Locate the cell with the specified text and output its [x, y] center coordinate. 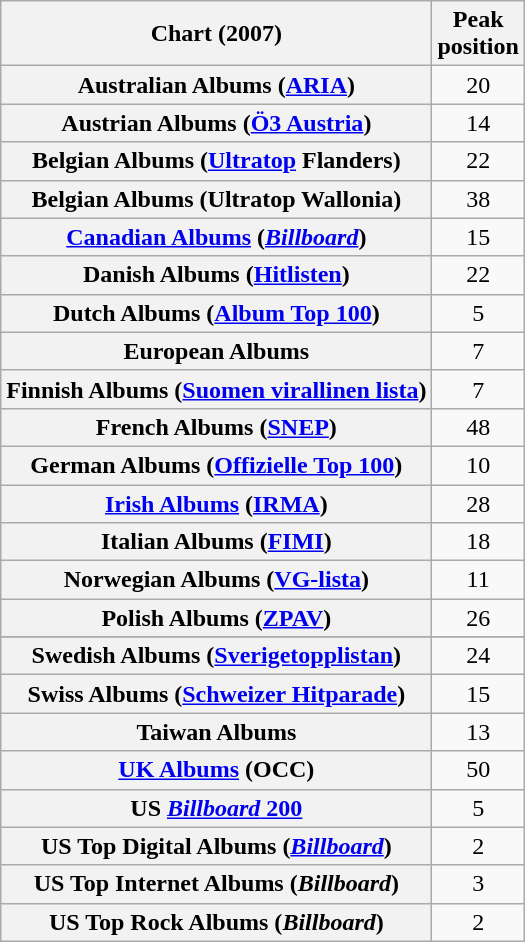
Finnish Albums (Suomen virallinen lista) [216, 389]
Italian Albums (FIMI) [216, 542]
50 [478, 770]
UK Albums (OCC) [216, 770]
Danish Albums (Hitlisten) [216, 275]
13 [478, 732]
18 [478, 542]
US Top Digital Albums (Billboard) [216, 846]
20 [478, 85]
11 [478, 580]
10 [478, 465]
3 [478, 884]
Dutch Albums (Album Top 100) [216, 313]
German Albums (Offizielle Top 100) [216, 465]
Belgian Albums (Ultratop Flanders) [216, 161]
Austrian Albums (Ö3 Austria) [216, 123]
Canadian Albums (Billboard) [216, 237]
38 [478, 199]
Norwegian Albums (VG-lista) [216, 580]
US Billboard 200 [216, 808]
Chart (2007) [216, 34]
14 [478, 123]
Peakposition [478, 34]
Belgian Albums (Ultratop Wallonia) [216, 199]
US Top Rock Albums (Billboard) [216, 922]
Taiwan Albums [216, 732]
Irish Albums (IRMA) [216, 503]
26 [478, 618]
Polish Albums (ZPAV) [216, 618]
US Top Internet Albums (Billboard) [216, 884]
28 [478, 503]
European Albums [216, 351]
48 [478, 427]
Swedish Albums (Sverigetopplistan) [216, 656]
Australian Albums (ARIA) [216, 85]
Swiss Albums (Schweizer Hitparade) [216, 694]
French Albums (SNEP) [216, 427]
24 [478, 656]
